Capture the cell that displays the provided text and extract its (X, Y) central coordinate. 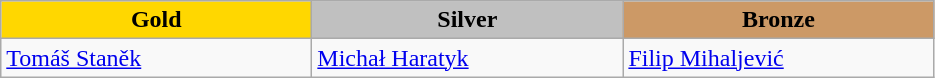
Michał Haratyk (468, 58)
Gold (156, 20)
Tomáš Staněk (156, 58)
Silver (468, 20)
Bronze (778, 20)
Filip Mihaljević (778, 58)
